Pinpoint the cell where the given text exists, returning its [X, Y] midpoint coordinate. 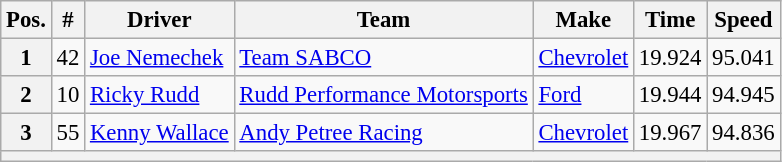
3 [26, 133]
Andy Petree Racing [384, 133]
Team SABCO [384, 58]
19.944 [670, 95]
42 [68, 58]
Ricky Rudd [160, 95]
94.945 [744, 95]
Speed [744, 20]
Time [670, 20]
55 [68, 133]
95.041 [744, 58]
Ford [583, 95]
1 [26, 58]
Pos. [26, 20]
# [68, 20]
10 [68, 95]
94.836 [744, 133]
Rudd Performance Motorsports [384, 95]
19.967 [670, 133]
Make [583, 20]
Driver [160, 20]
2 [26, 95]
Joe Nemechek [160, 58]
Kenny Wallace [160, 133]
Team [384, 20]
19.924 [670, 58]
